Locate the cell with the specified text and output its (x, y) center coordinate. 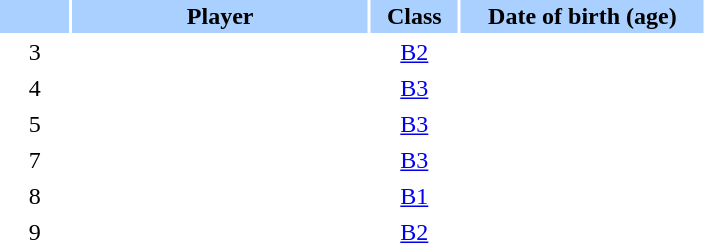
7 (34, 160)
8 (34, 196)
Class (414, 16)
Player (220, 16)
Date of birth (age) (582, 16)
B2 (414, 52)
4 (34, 88)
5 (34, 124)
B1 (414, 196)
3 (34, 52)
